Return the (x, y) coordinate for the center point of the cell that contains the specified text.  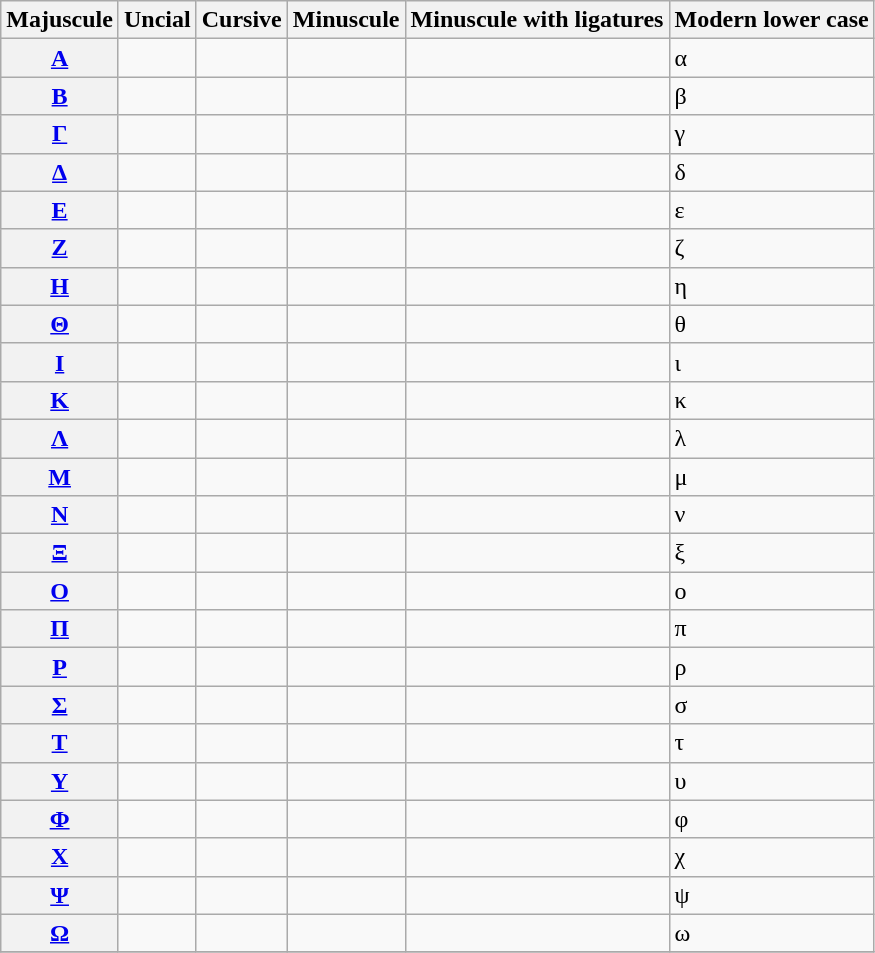
δ (772, 172)
ι (772, 362)
ω (772, 933)
ρ (772, 667)
Ξ (60, 553)
χ (772, 857)
Ρ (60, 667)
ζ (772, 248)
γ (772, 134)
Γ (60, 134)
Ν (60, 515)
υ (772, 781)
ψ (772, 895)
Ζ (60, 248)
Η (60, 286)
Β (60, 96)
ε (772, 210)
θ (772, 324)
β (772, 96)
Τ (60, 743)
φ (772, 819)
Minuscule with ligatures (537, 20)
Ε (60, 210)
Majuscule (60, 20)
κ (772, 400)
ο (772, 591)
Κ (60, 400)
λ (772, 438)
σ (772, 705)
ν (772, 515)
Ψ (60, 895)
Π (60, 629)
η (772, 286)
π (772, 629)
Μ (60, 477)
Ο (60, 591)
Φ (60, 819)
Modern lower case (772, 20)
Cursive (242, 20)
Ω (60, 933)
Υ (60, 781)
α (772, 58)
τ (772, 743)
Α (60, 58)
Λ (60, 438)
ξ (772, 553)
Θ (60, 324)
Χ (60, 857)
μ (772, 477)
Σ (60, 705)
Δ (60, 172)
Minuscule (346, 20)
Uncial (157, 20)
Ι (60, 362)
